Provide the (x, y) coordinate of the cell's center where the given text is located.  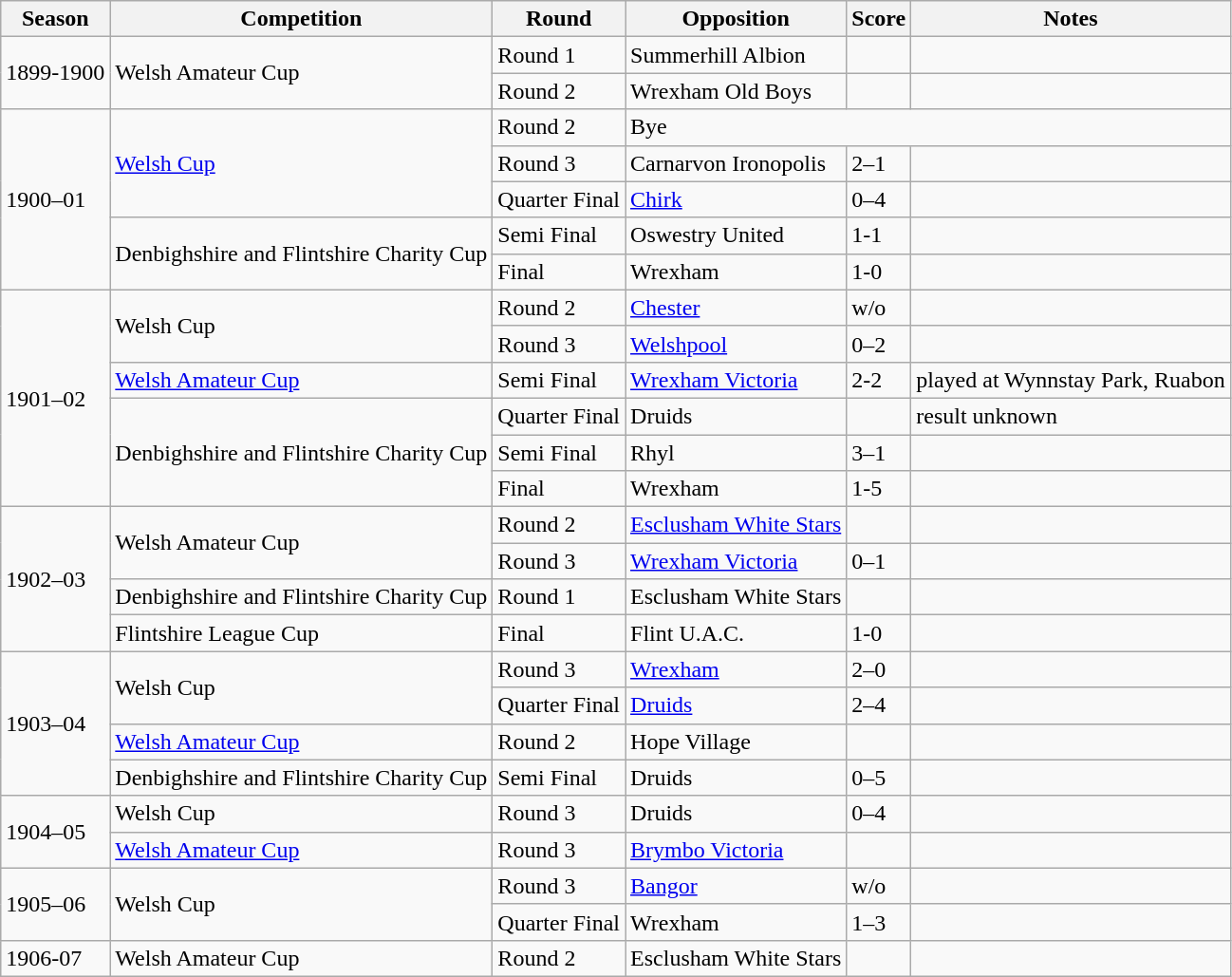
played at Wynnstay Park, Ruabon (1071, 380)
Bye (928, 127)
Rhyl (737, 453)
Welshpool (737, 344)
Hope Village (737, 742)
Wrexham Old Boys (737, 91)
Chirk (737, 199)
0–1 (879, 561)
3–1 (879, 453)
0–5 (879, 778)
1903–04 (55, 723)
Season (55, 19)
1901–02 (55, 398)
1900–01 (55, 199)
1905–06 (55, 904)
Brymbo Victoria (737, 850)
2-2 (879, 380)
Flint U.A.C. (737, 633)
Summerhill Albion (737, 55)
Notes (1071, 19)
1–3 (879, 922)
1902–03 (55, 579)
1-1 (879, 235)
Round (559, 19)
Competition (302, 19)
2–4 (879, 705)
Bangor (737, 886)
Opposition (737, 19)
1904–05 (55, 832)
Oswestry United (737, 235)
Score (879, 19)
Flintshire League Cup (302, 633)
1-5 (879, 489)
2–1 (879, 163)
1906-07 (55, 958)
1899-1900 (55, 73)
0–2 (879, 344)
Carnarvon Ironopolis (737, 163)
result unknown (1071, 416)
2–0 (879, 669)
Chester (737, 308)
